Pinpoint the cell where the given text exists, returning its [x, y] midpoint coordinate. 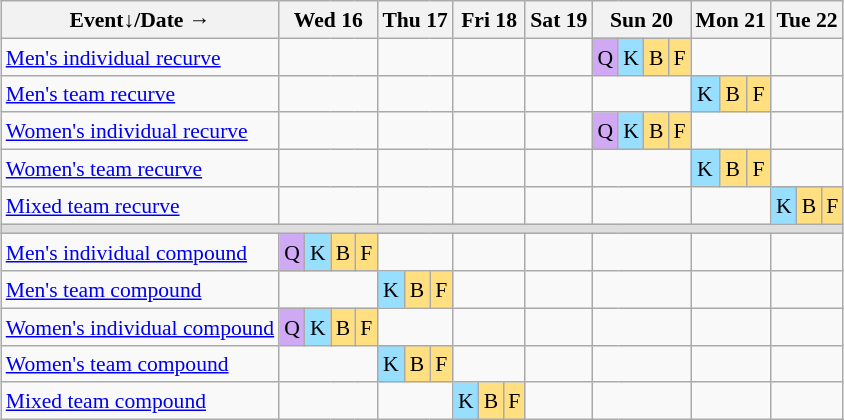
Wed 16 [328, 20]
Thu 17 [415, 20]
Mon 21 [731, 20]
Women's team compound [140, 364]
Mixed team compound [140, 400]
Women's individual compound [140, 326]
Fri 18 [489, 20]
Women's team recurve [140, 168]
Sun 20 [641, 20]
Men's team recurve [140, 94]
Men's individual recurve [140, 56]
Event↓/Date → [140, 20]
Men's team compound [140, 290]
Women's individual recurve [140, 130]
Men's individual compound [140, 252]
Mixed team recurve [140, 204]
Sat 19 [558, 20]
Tue 22 [807, 20]
